Locate the cell with the specified text and output its [x, y] center coordinate. 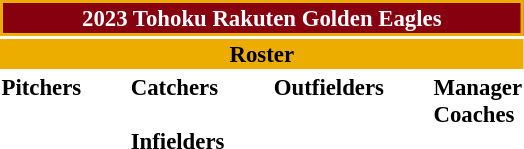
2023 Tohoku Rakuten Golden Eagles [262, 18]
Roster [262, 54]
